Search for the cell housing the specified text and yield its (X, Y) center coordinate. 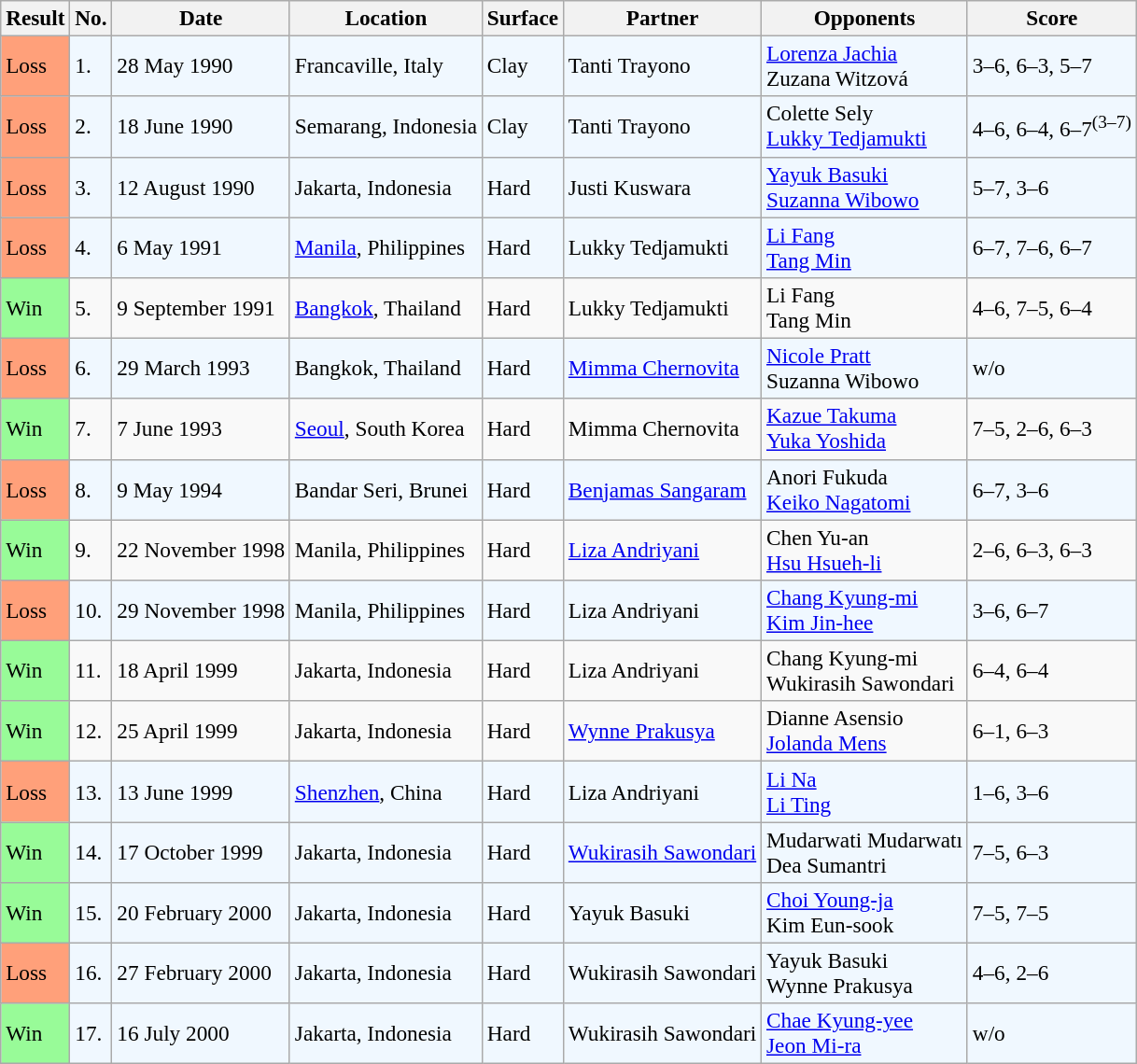
Bandar Seri, Brunei (386, 489)
16. (91, 973)
7–5, 7–5 (1051, 913)
11. (91, 670)
1. (91, 65)
6 May 1991 (201, 246)
4–6, 7–5, 6–4 (1051, 308)
1–6, 3–6 (1051, 791)
22 November 1998 (201, 549)
20 February 2000 (201, 913)
6–4, 6–4 (1051, 670)
Shenzhen, China (386, 791)
Chae Kyung-yee Jeon Mi-ra (864, 1034)
Kazue Takuma Yuka Yoshida (864, 429)
4. (91, 246)
Justi Kuswara (662, 187)
Li Na Li Ting (864, 791)
18 April 1999 (201, 670)
Colette Sely Lukky Tedjamukti (864, 127)
Yayuk Basuki Suzanna Wibowo (864, 187)
2. (91, 127)
Choi Young-ja Kim Eun-sook (864, 913)
13 June 1999 (201, 791)
6–7, 3–6 (1051, 489)
3–6, 6–7 (1051, 610)
25 April 1999 (201, 732)
27 February 2000 (201, 973)
17. (91, 1034)
18 June 1990 (201, 127)
7 June 1993 (201, 429)
Score (1051, 18)
Date (201, 18)
5–7, 3–6 (1051, 187)
Chang Kyung-mi Kim Jin-hee (864, 610)
9 May 1994 (201, 489)
17 October 1999 (201, 851)
6–7, 7–6, 6–7 (1051, 246)
Wynne Prakusya (662, 732)
5. (91, 308)
Nicole Pratt Suzanna Wibowo (864, 368)
6–1, 6–3 (1051, 732)
3–6, 6–3, 5–7 (1051, 65)
9. (91, 549)
16 July 2000 (201, 1034)
7–5, 2–6, 6–3 (1051, 429)
Francaville, Italy (386, 65)
15. (91, 913)
Lorenza Jachia Zuzana Witzová (864, 65)
Location (386, 18)
No. (91, 18)
14. (91, 851)
4–6, 2–6 (1051, 973)
Chang Kyung-mi Wukirasih Sawondari (864, 670)
Partner (662, 18)
29 March 1993 (201, 368)
Dianne Asensio Jolanda Mens (864, 732)
7. (91, 429)
28 May 1990 (201, 65)
Anori Fukuda Keiko Nagatomi (864, 489)
Benjamas Sangaram (662, 489)
9 September 1991 (201, 308)
2–6, 6–3, 6–3 (1051, 549)
Yayuk Basuki Wynne Prakusya (864, 973)
13. (91, 791)
4–6, 6–4, 6–7(3–7) (1051, 127)
Result (35, 18)
Seoul, South Korea (386, 429)
7–5, 6–3 (1051, 851)
29 November 1998 (201, 610)
10. (91, 610)
Semarang, Indonesia (386, 127)
Chen Yu-an Hsu Hsueh-li (864, 549)
8. (91, 489)
3. (91, 187)
Surface (523, 18)
Mudarwati Mudarwatı Dea Sumantri (864, 851)
Yayuk Basuki (662, 913)
12. (91, 732)
12 August 1990 (201, 187)
6. (91, 368)
Opponents (864, 18)
